Locate the cell with the specified text and output its [X, Y] center coordinate. 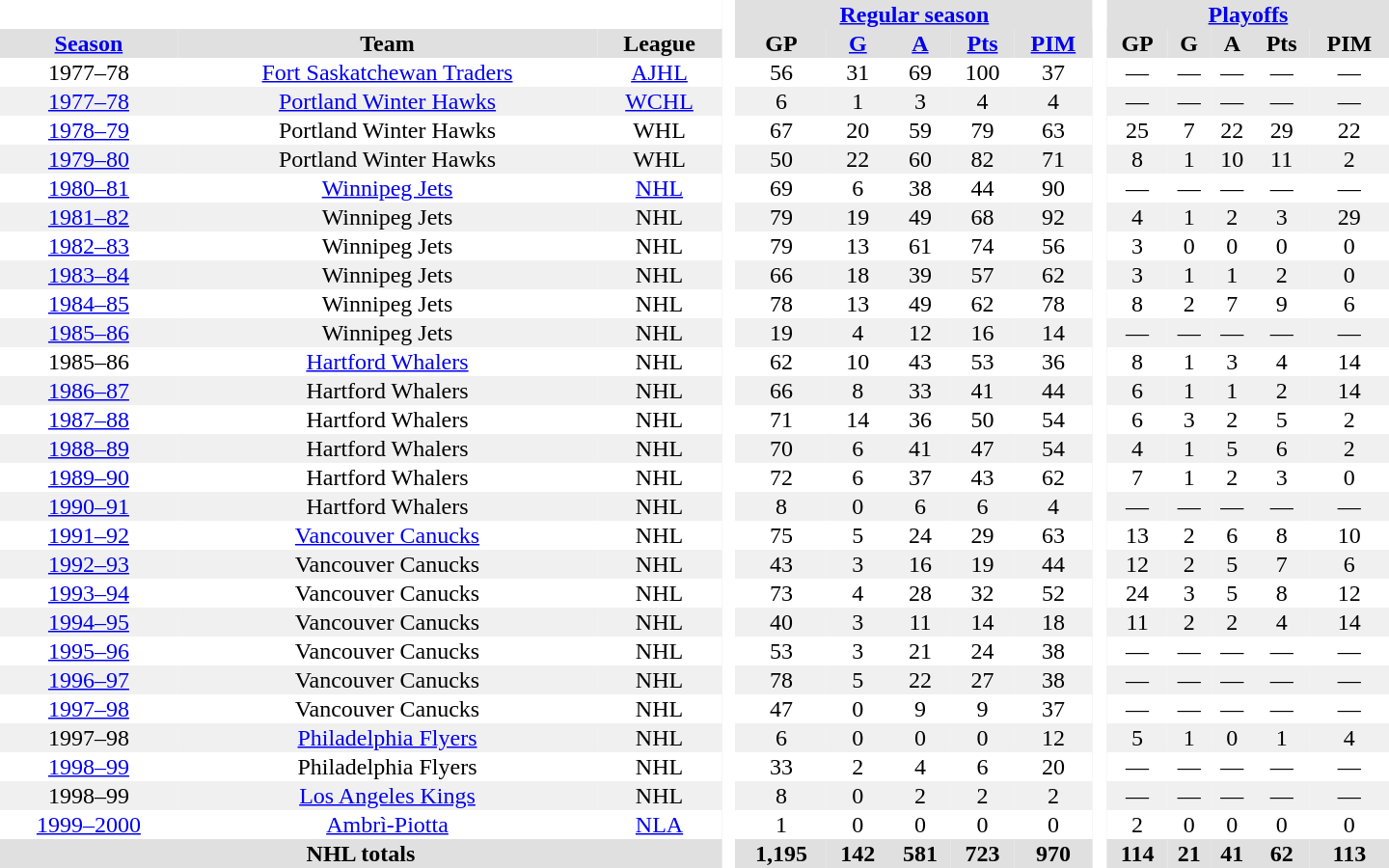
52 [1053, 593]
1988–89 [89, 448]
1995–96 [89, 651]
27 [982, 680]
61 [920, 246]
68 [982, 217]
1986–87 [89, 391]
142 [858, 854]
100 [982, 72]
32 [982, 593]
1984–85 [89, 304]
90 [1053, 188]
60 [920, 159]
73 [781, 593]
114 [1137, 854]
Playoffs [1248, 14]
Ambrì-Piotta [388, 825]
1990–91 [89, 506]
NLA [660, 825]
1994–95 [89, 622]
75 [781, 535]
1982–83 [89, 246]
92 [1053, 217]
28 [920, 593]
31 [858, 72]
NHL totals [361, 854]
1989–90 [89, 477]
67 [781, 130]
1978–79 [89, 130]
74 [982, 246]
WCHL [660, 101]
1987–88 [89, 420]
70 [781, 448]
Los Angeles Kings [388, 796]
970 [1053, 854]
40 [781, 622]
39 [920, 275]
72 [781, 477]
723 [982, 854]
Fort Saskatchewan Traders [388, 72]
League [660, 43]
1992–93 [89, 564]
1983–84 [89, 275]
1993–94 [89, 593]
1981–82 [89, 217]
1996–97 [89, 680]
1991–92 [89, 535]
59 [920, 130]
1,195 [781, 854]
25 [1137, 130]
1999–2000 [89, 825]
581 [920, 854]
57 [982, 275]
82 [982, 159]
Season [89, 43]
1980–81 [89, 188]
Team [388, 43]
113 [1349, 854]
AJHL [660, 72]
1979–80 [89, 159]
Regular season [914, 14]
